Find where the given text appears and provide that cell's center as [x, y] coordinate. 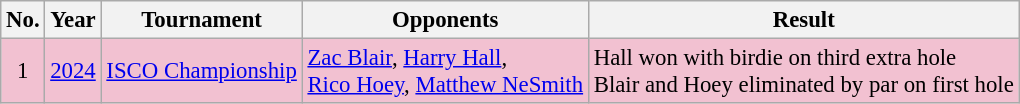
2024 [73, 72]
ISCO Championship [202, 72]
Year [73, 20]
Tournament [202, 20]
No. [23, 20]
1 [23, 72]
Opponents [445, 20]
Zac Blair, Harry Hall, Rico Hoey, Matthew NeSmith [445, 72]
Result [804, 20]
Hall won with birdie on third extra holeBlair and Hoey eliminated by par on first hole [804, 72]
